Scan for the cell matching the given text and deliver its (X, Y) coordinate at center. 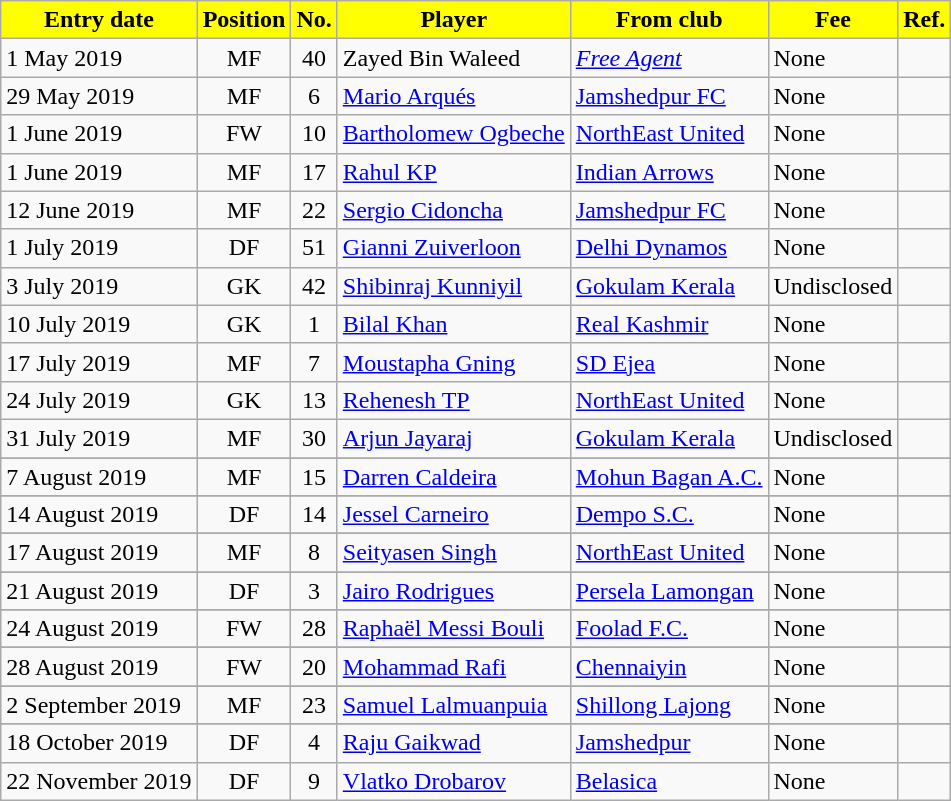
12 June 2019 (99, 210)
Raphaël Messi Bouli (454, 629)
Indian Arrows (669, 172)
Seityasen Singh (454, 553)
Bilal Khan (454, 324)
10 July 2019 (99, 324)
Bartholomew Ogbeche (454, 134)
Belasica (669, 781)
6 (314, 96)
13 (314, 400)
Foolad F.C. (669, 629)
1 May 2019 (99, 58)
Darren Caldeira (454, 477)
1 July 2019 (99, 248)
Shillong Lajong (669, 705)
9 (314, 781)
21 August 2019 (99, 591)
Raju Gaikwad (454, 743)
20 (314, 667)
Gianni Zuiverloon (454, 248)
7 August 2019 (99, 477)
23 (314, 705)
Mohammad Rafi (454, 667)
2 September 2019 (99, 705)
Ref. (924, 20)
18 October 2019 (99, 743)
Zayed Bin Waleed (454, 58)
28 August 2019 (99, 667)
40 (314, 58)
22 November 2019 (99, 781)
1 (314, 324)
17 August 2019 (99, 553)
4 (314, 743)
Player (454, 20)
Entry date (99, 20)
Delhi Dynamos (669, 248)
Shibinraj Kunniyil (454, 286)
15 (314, 477)
Position (244, 20)
Free Agent (669, 58)
Mohun Bagan A.C. (669, 477)
14 (314, 515)
From club (669, 20)
10 (314, 134)
Persela Lamongan (669, 591)
31 July 2019 (99, 438)
Jessel Carneiro (454, 515)
Samuel Lalmuanpuia (454, 705)
24 August 2019 (99, 629)
17 July 2019 (99, 362)
22 (314, 210)
Dempo S.C. (669, 515)
Rehenesh TP (454, 400)
Mario Arqués (454, 96)
14 August 2019 (99, 515)
Real Kashmir (669, 324)
7 (314, 362)
Sergio Cidoncha (454, 210)
Chennaiyin (669, 667)
Arjun Jayaraj (454, 438)
Vlatko Drobarov (454, 781)
3 (314, 591)
17 (314, 172)
29 May 2019 (99, 96)
SD Ejea (669, 362)
3 July 2019 (99, 286)
30 (314, 438)
Jairo Rodrigues (454, 591)
Rahul KP (454, 172)
No. (314, 20)
Moustapha Gning (454, 362)
28 (314, 629)
24 July 2019 (99, 400)
Jamshedpur (669, 743)
42 (314, 286)
8 (314, 553)
Fee (833, 20)
51 (314, 248)
